Return the [x, y] coordinate for the center point of the cell that contains the specified text.  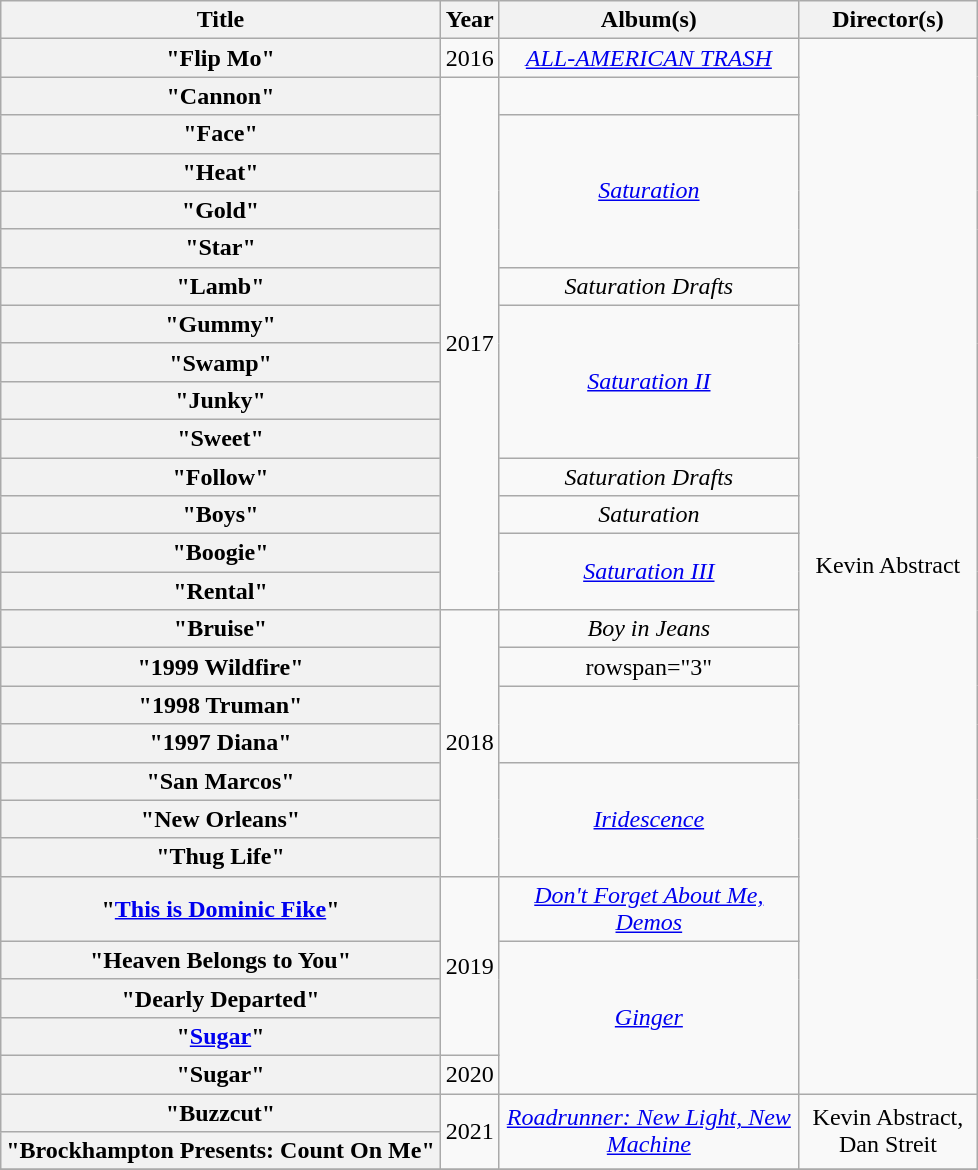
Title [221, 20]
"Boys" [221, 515]
Boy in Jeans [648, 629]
Ginger [648, 1017]
"Dearly Departed" [221, 998]
"New Orleans" [221, 819]
rowspan="3" [648, 667]
"Boogie" [221, 553]
"Cannon" [221, 96]
Kevin Abstract [888, 566]
"Swamp" [221, 362]
"Star" [221, 248]
2016 [470, 58]
Saturation III [648, 572]
ALL-AMERICAN TRASH [648, 58]
"Buzzcut" [221, 1113]
2019 [470, 966]
Iridescence [648, 819]
Don't Forget About Me, Demos [648, 908]
Saturation II [648, 381]
Roadrunner: New Light, New Machine [648, 1132]
"Gold" [221, 210]
"Face" [221, 134]
2021 [470, 1132]
"This is Dominic Fike" [221, 908]
"Flip Mo" [221, 58]
2020 [470, 1074]
"Lamb" [221, 286]
"1997 Diana" [221, 743]
Album(s) [648, 20]
"Thug Life" [221, 857]
2017 [470, 344]
Kevin Abstract, Dan Streit [888, 1132]
2018 [470, 743]
Year [470, 20]
"Rental" [221, 591]
"Gummy" [221, 324]
"Heaven Belongs to You" [221, 960]
"Follow" [221, 477]
Director(s) [888, 20]
"Sweet" [221, 438]
"Bruise" [221, 629]
"San Marcos" [221, 781]
"1999 Wildfire" [221, 667]
"Heat" [221, 172]
"Brockhampton Presents: Count On Me" [221, 1151]
"1998 Truman" [221, 705]
"Junky" [221, 400]
